Extract the [x, y] coordinate from the center of the cell holding the provided text.  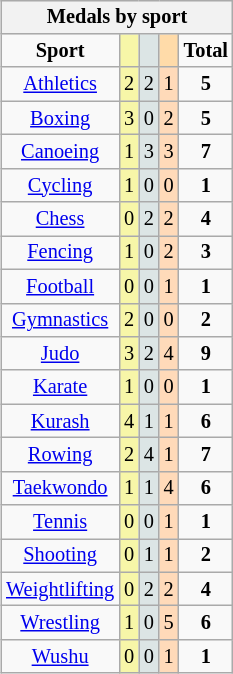
Gymnastics [60, 320]
9 [206, 354]
Athletics [60, 84]
Total [206, 51]
Wrestling [60, 623]
Judo [60, 354]
Medals by sport [117, 17]
Taekwondo [60, 488]
Boxing [60, 118]
Chess [60, 219]
Shooting [60, 556]
Fencing [60, 253]
Cycling [60, 185]
Weightlifting [60, 589]
Football [60, 286]
Wushu [60, 657]
Karate [60, 387]
Kurash [60, 421]
Tennis [60, 522]
Rowing [60, 455]
Canoeing [60, 152]
Sport [60, 51]
